Output the (x, y) coordinate of the center of the cell containing the given text.  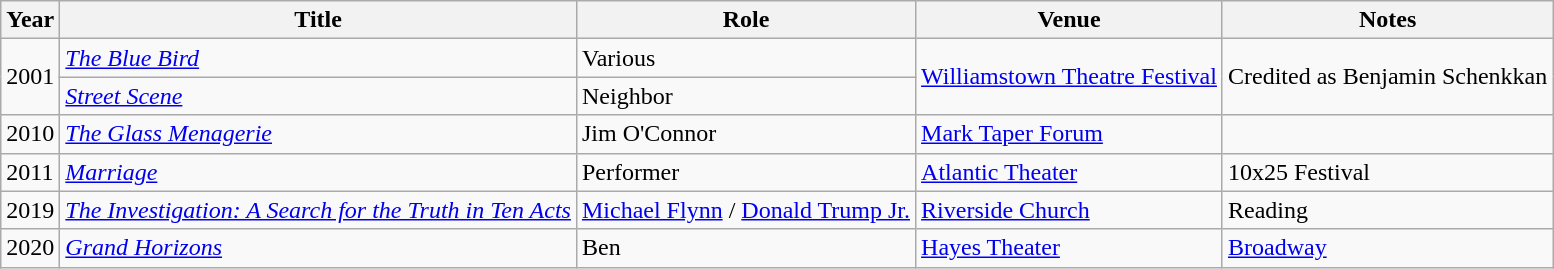
Notes (1387, 20)
Jim O'Connor (746, 134)
Williamstown Theatre Festival (1070, 77)
10x25 Festival (1387, 172)
Atlantic Theater (1070, 172)
Neighbor (746, 96)
Grand Horizons (318, 248)
Venue (1070, 20)
The Blue Bird (318, 58)
Michael Flynn / Donald Trump Jr. (746, 210)
The Glass Menagerie (318, 134)
Various (746, 58)
Street Scene (318, 96)
The Investigation: A Search for the Truth in Ten Acts (318, 210)
Riverside Church (1070, 210)
Ben (746, 248)
Year (30, 20)
2001 (30, 77)
2020 (30, 248)
2011 (30, 172)
Title (318, 20)
Mark Taper Forum (1070, 134)
Credited as Benjamin Schenkkan (1387, 77)
2010 (30, 134)
Hayes Theater (1070, 248)
Marriage (318, 172)
Role (746, 20)
Reading (1387, 210)
Performer (746, 172)
2019 (30, 210)
Broadway (1387, 248)
